Extract the [x, y] coordinate from the center of the cell holding the provided text.  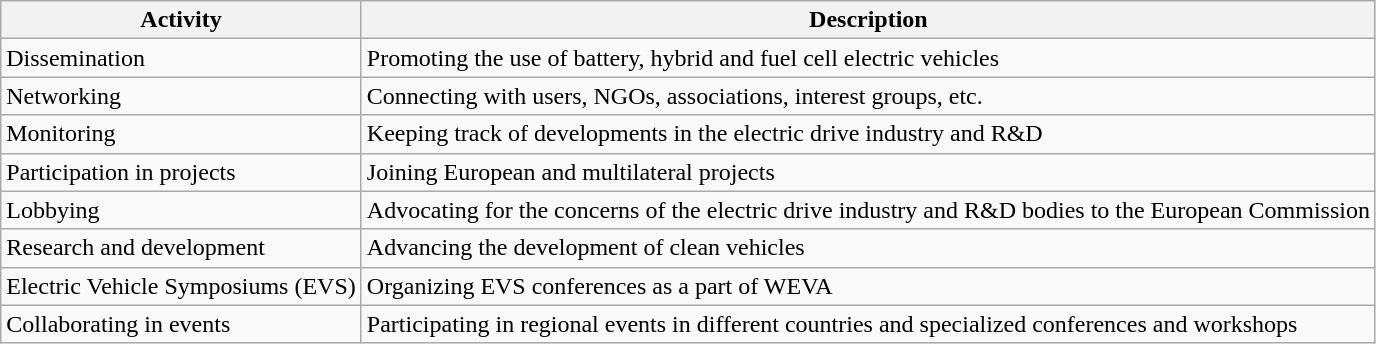
Joining European and multilateral projects [868, 172]
Monitoring [182, 134]
Description [868, 20]
Keeping track of developments in the electric drive industry and R&D [868, 134]
Connecting with users, NGOs, associations, interest groups, etc. [868, 96]
Advocating for the concerns of the electric drive industry and R&D bodies to the European Commission [868, 210]
Promoting the use of battery, hybrid and fuel cell electric vehicles [868, 58]
Activity [182, 20]
Participation in projects [182, 172]
Electric Vehicle Symposiums (EVS) [182, 286]
Research and development [182, 248]
Dissemination [182, 58]
Advancing the development of clean vehicles [868, 248]
Collaborating in events [182, 324]
Networking [182, 96]
Organizing EVS conferences as a part of WEVA [868, 286]
Lobbying [182, 210]
Participating in regional events in different countries and specialized conferences and workshops [868, 324]
